Find where the given text appears and provide that cell's center as (x, y) coordinate. 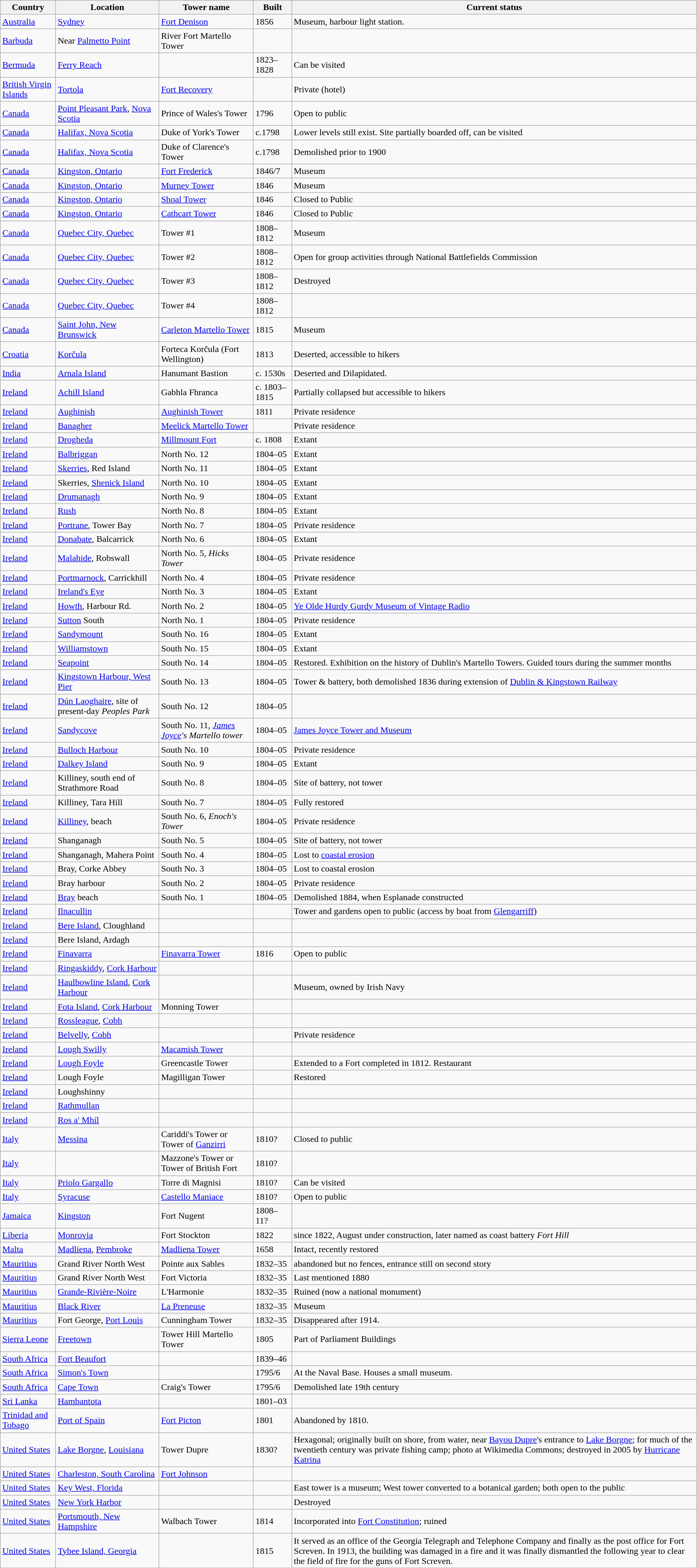
East tower is a museum; West tower converted to a botanical garden; both open to the public (494, 1488)
1805 (273, 1339)
Madliena, Pembroke (107, 1249)
Haulbowline Island, Cork Harbour (107, 987)
Fort Beaufort (107, 1359)
Country (28, 7)
South No. 11, James Joyce's Martello tower (206, 730)
Portrane, Tower Bay (107, 525)
South No. 12 (206, 706)
Fort Johnson (206, 1474)
Greencastle Tower (206, 1063)
Shanganagh (107, 841)
1808–11? (273, 1216)
Barbuda (28, 41)
North No. 9 (206, 496)
South No. 14 (206, 663)
Cunningham Tower (206, 1320)
Rossleague, Cobh (107, 1021)
Hambantota (107, 1401)
Demolished late 19th century (494, 1387)
Current status (494, 7)
Aughinish (107, 412)
Sutton South (107, 620)
Bray harbour (107, 883)
Tower name (206, 7)
Fort Picton (206, 1421)
Bere Island, Ardagh (107, 940)
Ruined (now a national monument) (494, 1292)
1814 (273, 1521)
Closed to public (494, 1139)
Portsmouth, New Hampshire (107, 1521)
Finavarra (107, 954)
Loughshinny (107, 1092)
1856 (273, 22)
La Preneuse (206, 1306)
Private (hotel) (494, 89)
Rush (107, 511)
South No. 8 (206, 783)
Intact, recently restored (494, 1249)
North No. 8 (206, 511)
Near Palmetto Point (107, 41)
Priolo Gargallo (107, 1183)
Fort Stockton (206, 1235)
North No. 12 (206, 454)
Disappeared after 1914. (494, 1320)
River Fort Martello Tower (206, 41)
Achill Island (107, 393)
Fully restored (494, 802)
Drogheda (107, 440)
Ireland's Eye (107, 592)
Ros a' Mhíl (107, 1120)
Macamish Tower (206, 1049)
Killiney, beach (107, 822)
Sri Lanka (28, 1401)
1830? (273, 1450)
Balbriggan (107, 454)
Murney Tower (206, 185)
Deserted and Dilapidated. (494, 373)
Fota Island, Cork Harbour (107, 1006)
North No. 4 (206, 578)
Shanganagh, Mahera Point (107, 855)
Bermuda (28, 65)
Location (107, 7)
Seapoint (107, 663)
Last mentioned 1880 (494, 1277)
Incorporated into Fort Constitution; ruined (494, 1521)
Carleton Martello Tower (206, 330)
Walbach Tower (206, 1521)
Skerries, Red Island (107, 468)
1658 (273, 1249)
Lower levels still exist. Site partially boarded off, can be visited (494, 133)
c. 1530s (273, 373)
South No. 9 (206, 764)
Deserted, accessible to hikers (494, 354)
Liberia (28, 1235)
Lake Borgne, Louisiana (107, 1450)
Belvelly, Cobh (107, 1035)
Arnala Island (107, 373)
Ilnacullin (107, 911)
Bere Island, Cloughland (107, 926)
Ferry Reach (107, 65)
South No. 10 (206, 749)
Tower and gardens open to public (access by boat from Glengarriff) (494, 911)
James Joyce Tower and Museum (494, 730)
Port of Spain (107, 1421)
Fort Frederick (206, 171)
Cariddi's Tower or Tower of Ganzirri (206, 1139)
New York Harbor (107, 1502)
Bray, Corke Abbey (107, 869)
North No. 3 (206, 592)
Grande-Rivière-Noire (107, 1292)
Shoal Tower (206, 199)
c. 1803–1815 (273, 393)
Museum, owned by Irish Navy (494, 987)
Extended to a Fort completed in 1812. Restaurant (494, 1063)
Magilligan Tower (206, 1077)
Charleston, South Carolina (107, 1474)
Gabhla Fhranca (206, 393)
India (28, 373)
Duke of York's Tower (206, 133)
1816 (273, 954)
Killiney, Tara Hill (107, 802)
North No. 1 (206, 620)
North No. 5, Hicks Tower (206, 559)
L'Harmonie (206, 1292)
Kingston (107, 1216)
1801–03 (273, 1401)
South No. 5 (206, 841)
Fort Recovery (206, 89)
Madliena Tower (206, 1249)
1813 (273, 354)
Tower Dupre (206, 1450)
Pointe aux Sables (206, 1263)
Castello Maniace (206, 1197)
Restored. Exhibition on the history of Dublin's Martello Towers. Guided tours during the summer months (494, 663)
Prince of Wales's Tower (206, 113)
Skerries, Shenick Island (107, 482)
Point Pleasant Park, Nova Scotia (107, 113)
Fort Victoria (206, 1277)
Museum, harbour light station. (494, 22)
Croatia (28, 354)
Tower & battery, both demolished 1836 during extension of Dublin & Kingstown Railway (494, 682)
Tybee Island, Georgia (107, 1550)
Bray beach (107, 897)
abandoned but no fences, entrance still on second story (494, 1263)
Korčula (107, 354)
Killiney, south end of Strathmore Road (107, 783)
Dún Laoghaire, site of present-day Peoples Park (107, 706)
North No. 11 (206, 468)
North No. 7 (206, 525)
Abandoned by 1810. (494, 1421)
Fort Denison (206, 22)
Rathmullan (107, 1106)
Millmount Fort (206, 440)
South No. 4 (206, 855)
Tower #4 (206, 305)
c. 1808 (273, 440)
1801 (273, 1421)
South No. 13 (206, 682)
Tower #3 (206, 282)
Hanumant Bastion (206, 373)
Australia (28, 22)
Tower #1 (206, 232)
Howth, Harbour Rd. (107, 606)
Built (273, 7)
Sydney (107, 22)
Dalkey Island (107, 764)
Monrovia (107, 1235)
South No. 6, Enoch's Tower (206, 822)
North No. 2 (206, 606)
Aughinish Tower (206, 412)
Part of Parliament Buildings (494, 1339)
Williamstown (107, 648)
Craig's Tower (206, 1387)
Key West, Florida (107, 1488)
Saint John, New Brunswick (107, 330)
Ye Olde Hurdy Gurdy Museum of Vintage Radio (494, 606)
Fort Nugent (206, 1216)
Banagher (107, 426)
Demolished 1884, when Esplanade constructed (494, 897)
Simon's Town (107, 1373)
Tortola (107, 89)
Forteca Korčula (Fort Wellington) (206, 354)
Sandycove (107, 730)
Cathcart Tower (206, 213)
Fort George, Port Louis (107, 1320)
Malahide, Robswall (107, 559)
North No. 6 (206, 539)
South No. 2 (206, 883)
Tower Hill Martello Tower (206, 1339)
Cape Town (107, 1387)
Malta (28, 1249)
1823–1828 (273, 65)
Portmarnock, Carrickhill (107, 578)
Monning Tower (206, 1006)
Tower #2 (206, 257)
North No. 10 (206, 482)
Partially collapsed but accessible to hikers (494, 393)
Black River (107, 1306)
Finavarra Tower (206, 954)
South No. 16 (206, 634)
Messina (107, 1139)
Torre di Magnisi (206, 1183)
Duke of Clarence's Tower (206, 152)
1839–46 (273, 1359)
since 1822, August under construction, later named as coast battery Fort Hill (494, 1235)
Drumanagh (107, 496)
Ringaskiddy, Cork Harbour (107, 968)
Demolished prior to 1900 (494, 152)
South No. 15 (206, 648)
Syracuse (107, 1197)
Donabate, Balcarrick (107, 539)
Restored (494, 1077)
Jamaica (28, 1216)
Lough Swilly (107, 1049)
British Virgin Islands (28, 89)
Meelick Martello Tower (206, 426)
Trinidad and Tobago (28, 1421)
1822 (273, 1235)
Open for group activities through National Battlefields Commission (494, 257)
South No. 1 (206, 897)
Bulloch Harbour (107, 749)
Sierra Leone (28, 1339)
Sandymount (107, 634)
At the Naval Base. Houses a small museum. (494, 1373)
Freetown (107, 1339)
1796 (273, 113)
1846/7 (273, 171)
South No. 3 (206, 869)
South No. 7 (206, 802)
Mazzone's Tower or Tower of British Fort (206, 1164)
Kingstown Harbour, West Pier (107, 682)
1811 (273, 412)
